Find where the given text appears and provide that cell's center as (x, y) coordinate. 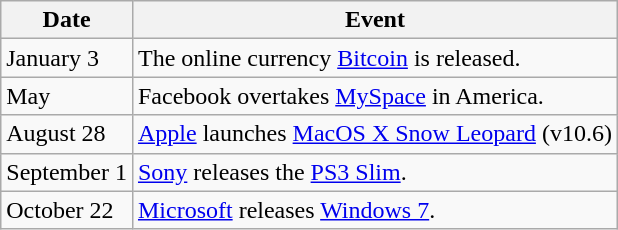
The online currency Bitcoin is released. (374, 58)
Event (374, 20)
Date (67, 20)
Microsoft releases Windows 7. (374, 210)
September 1 (67, 172)
Apple launches MacOS X Snow Leopard (v10.6) (374, 134)
May (67, 96)
October 22 (67, 210)
Sony releases the PS3 Slim. (374, 172)
August 28 (67, 134)
January 3 (67, 58)
Facebook overtakes MySpace in America. (374, 96)
